Return (x, y) of the center of cell containing provided text 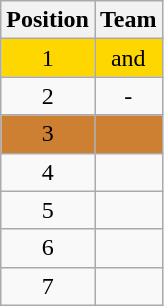
2 (48, 96)
5 (48, 210)
3 (48, 134)
1 (48, 58)
and (128, 58)
- (128, 96)
Position (48, 20)
4 (48, 172)
Team (128, 20)
6 (48, 248)
7 (48, 286)
